Return the (X, Y) coordinate for the center point of the cell that contains the specified text.  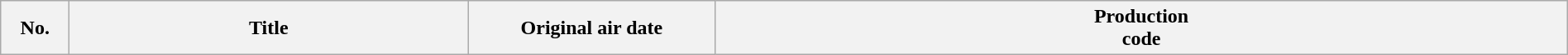
No. (35, 28)
Title (269, 28)
Productioncode (1141, 28)
Original air date (592, 28)
